From the cell containing the given text, extract its center point as [x, y] coordinate. 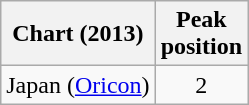
2 [201, 85]
Peakposition [201, 34]
Chart (2013) [78, 34]
Japan (Oricon) [78, 85]
